Capture the cell that displays the provided text and extract its [X, Y] central coordinate. 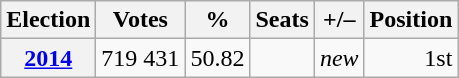
1st [411, 58]
Position [411, 20]
new [339, 58]
% [218, 20]
Votes [140, 20]
Election [48, 20]
+/– [339, 20]
50.82 [218, 58]
719 431 [140, 58]
Seats [282, 20]
2014 [48, 58]
